Provide the (X, Y) coordinate of the cell's center where the given text is located.  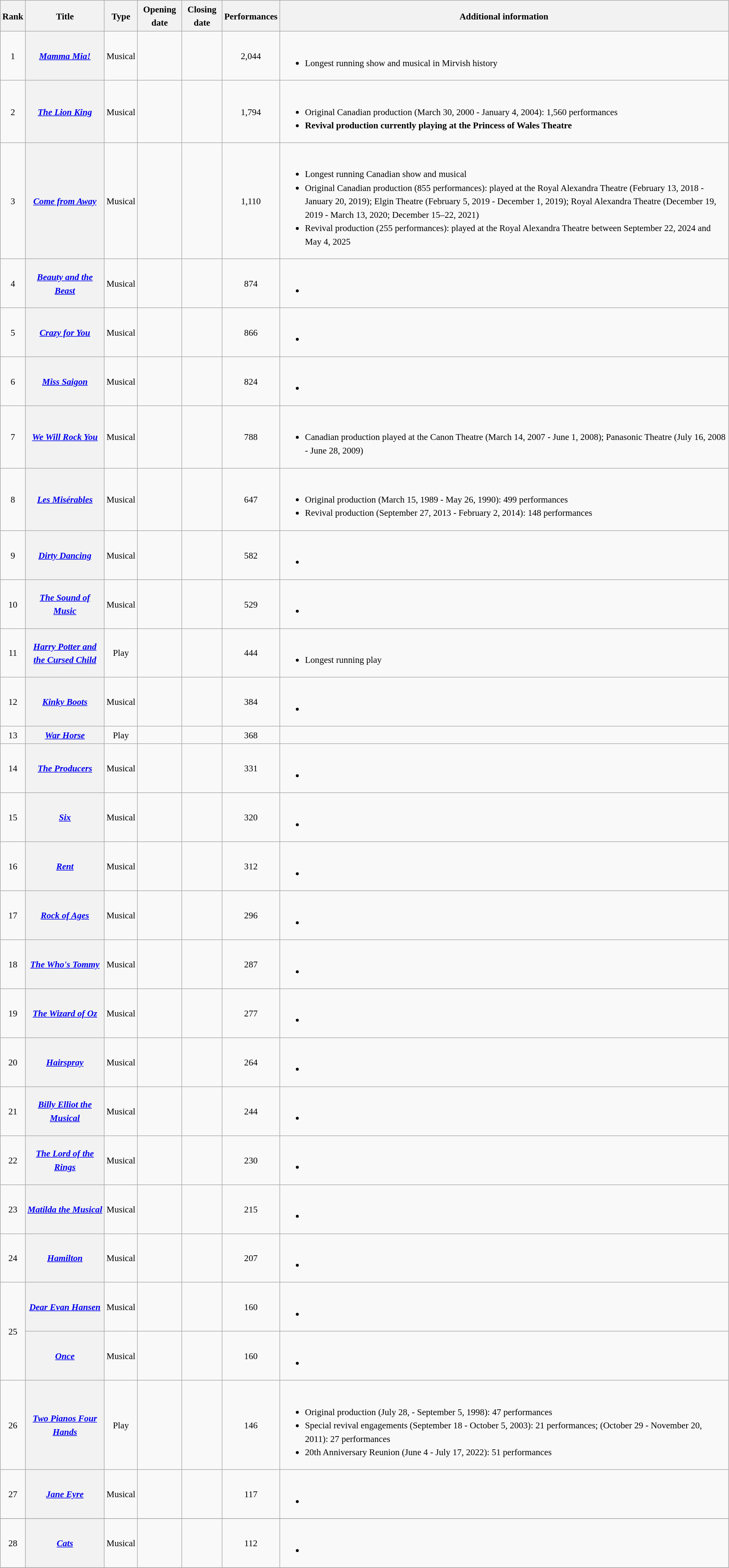
27 (13, 1494)
3 (13, 201)
Hairspray (65, 1062)
368 (251, 735)
19 (13, 1013)
Come from Away (65, 201)
11 (13, 653)
647 (251, 499)
Title (65, 16)
Longest running play (504, 653)
207 (251, 1258)
The Who's Tommy (65, 964)
Dear Evan Hansen (65, 1307)
20 (13, 1062)
7 (13, 437)
The Wizard of Oz (65, 1013)
26 (13, 1425)
Jane Eyre (65, 1494)
Type (121, 16)
25 (13, 1331)
The Lion King (65, 112)
788 (251, 437)
2 (13, 112)
384 (251, 702)
331 (251, 769)
Rock of Ages (65, 915)
28 (13, 1543)
296 (251, 915)
529 (251, 604)
Additional information (504, 16)
Once (65, 1356)
320 (251, 818)
582 (251, 555)
244 (251, 1111)
277 (251, 1013)
444 (251, 653)
264 (251, 1062)
Billy Elliot the Musical (65, 1111)
16 (13, 867)
Canadian production played at the Canon Theatre (March 14, 2007 - June 1, 2008); Panasonic Theatre (July 16, 2008 - June 28, 2009) (504, 437)
10 (13, 604)
117 (251, 1494)
15 (13, 818)
22 (13, 1160)
Rent (65, 867)
8 (13, 499)
824 (251, 381)
We Will Rock You (65, 437)
874 (251, 284)
Les Misérables (65, 499)
Six (65, 818)
Cats (65, 1543)
Miss Saigon (65, 381)
312 (251, 867)
Original production (March 15, 1989 - May 26, 1990): 499 performancesRevival production (September 27, 2013 - February 2, 2014): 148 performances (504, 499)
866 (251, 333)
The Sound of Music (65, 604)
Rank (13, 16)
14 (13, 769)
Opening date (159, 16)
Harry Potter and the Cursed Child (65, 653)
The Producers (65, 769)
Beauty and the Beast (65, 284)
12 (13, 702)
1,110 (251, 201)
Hamilton (65, 1258)
6 (13, 381)
Dirty Dancing (65, 555)
230 (251, 1160)
Two Pianos Four Hands (65, 1425)
21 (13, 1111)
13 (13, 735)
1,794 (251, 112)
24 (13, 1258)
215 (251, 1209)
Closing date (202, 16)
287 (251, 964)
Longest running show and musical in Mirvish history (504, 56)
17 (13, 915)
Kinky Boots (65, 702)
5 (13, 333)
146 (251, 1425)
War Horse (65, 735)
Crazy for You (65, 333)
Performances (251, 16)
9 (13, 555)
Mamma Mia! (65, 56)
1 (13, 56)
112 (251, 1543)
Matilda the Musical (65, 1209)
The Lord of the Rings (65, 1160)
23 (13, 1209)
4 (13, 284)
2,044 (251, 56)
18 (13, 964)
